Find where the given text appears and provide that cell's center as (X, Y) coordinate. 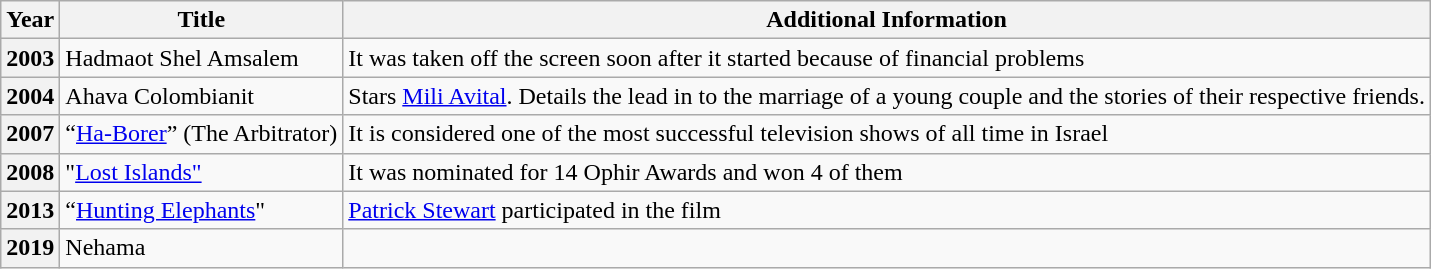
Stars Mili Avital. Details the lead in to the marriage of a young couple and the stories of their respective friends. (887, 96)
Ahava Colombianit (202, 96)
“Hunting Elephants" (202, 210)
2019 (30, 248)
It is considered one of the most successful television shows of all time in Israel (887, 134)
"Lost Islands" (202, 172)
Title (202, 20)
Year (30, 20)
Hadmaot Shel Amsalem (202, 58)
2013 (30, 210)
2003 (30, 58)
Additional Information (887, 20)
Nehama (202, 248)
2008 (30, 172)
Patrick Stewart participated in the film (887, 210)
“Ha-Borer” (The Arbitrator) (202, 134)
It was taken off the screen soon after it started because of financial problems (887, 58)
It was nominated for 14 Ophir Awards and won 4 of them (887, 172)
2004 (30, 96)
2007 (30, 134)
